Output the [X, Y] coordinate of the center of the cell containing the given text.  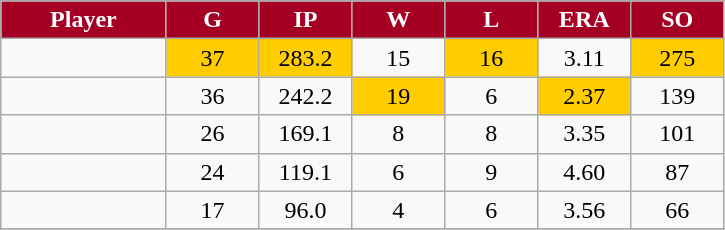
101 [678, 134]
119.1 [306, 172]
36 [212, 96]
24 [212, 172]
G [212, 20]
275 [678, 58]
87 [678, 172]
Player [84, 20]
15 [398, 58]
66 [678, 210]
L [492, 20]
IP [306, 20]
3.11 [584, 58]
SO [678, 20]
3.35 [584, 134]
17 [212, 210]
19 [398, 96]
242.2 [306, 96]
W [398, 20]
4.60 [584, 172]
4 [398, 210]
96.0 [306, 210]
169.1 [306, 134]
139 [678, 96]
26 [212, 134]
283.2 [306, 58]
37 [212, 58]
3.56 [584, 210]
2.37 [584, 96]
16 [492, 58]
ERA [584, 20]
9 [492, 172]
